Pinpoint the cell where the given text exists, returning its [x, y] midpoint coordinate. 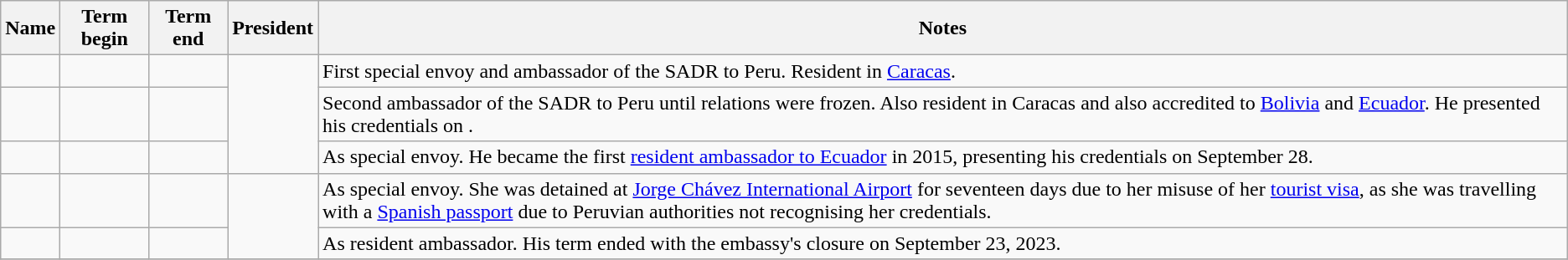
Term begin [105, 28]
President [273, 28]
As special envoy. He became the first resident ambassador to Ecuador in 2015, presenting his credentials on September 28. [943, 157]
Notes [943, 28]
Name [30, 28]
Term end [188, 28]
First special envoy and ambassador of the SADR to Peru. Resident in Caracas. [943, 71]
As resident ambassador. His term ended with the embassy's closure on September 23, 2023. [943, 243]
